Return [x, y] of the center of cell containing provided text 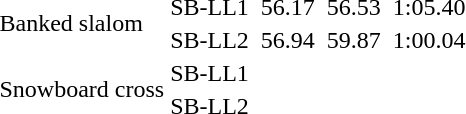
56.94 [288, 40]
SB-LL1 [210, 73]
59.87 [354, 40]
SB-LL2 [210, 40]
